Extract the (x, y) coordinate from the center of the cell holding the provided text.  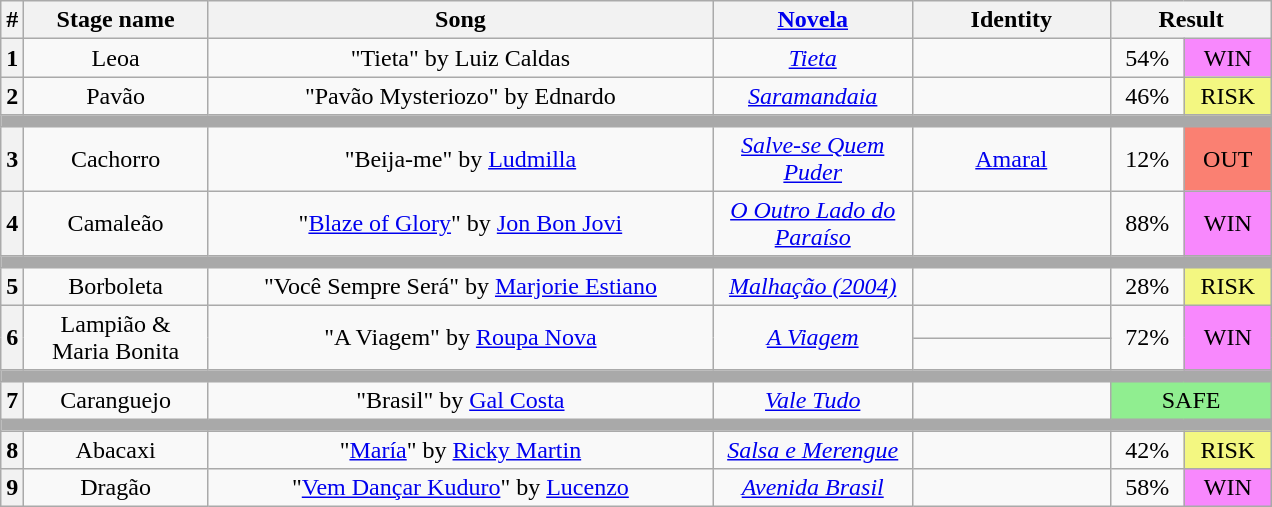
12% (1148, 158)
Malhação (2004) (812, 286)
A Viagem (812, 338)
"Brasil" by Gal Costa (460, 400)
"María" by Ricky Martin (460, 449)
OUT (1228, 158)
Identity (1012, 20)
"Beija-me" by Ludmilla (460, 158)
Borboleta (116, 286)
Song (460, 20)
Caranguejo (116, 400)
Tieta (812, 58)
54% (1148, 58)
Salve-se Quem Puder (812, 158)
"A Viagem" by Roupa Nova (460, 338)
"Você Sempre Será" by Marjorie Estiano (460, 286)
88% (1148, 224)
Lampião & Maria Bonita (116, 338)
"Pavão Mysteriozo" by Ednardo (460, 96)
46% (1148, 96)
2 (12, 96)
SAFE (1192, 400)
O Outro Lado do Paraíso (812, 224)
Saramandaia (812, 96)
Novela (812, 20)
Abacaxi (116, 449)
Stage name (116, 20)
Pavão (116, 96)
5 (12, 286)
# (12, 20)
Leoa (116, 58)
6 (12, 338)
"Blaze of Glory" by Jon Bon Jovi (460, 224)
8 (12, 449)
72% (1148, 338)
1 (12, 58)
Salsa e Merengue (812, 449)
Vale Tudo (812, 400)
4 (12, 224)
"Tieta" by Luiz Caldas (460, 58)
58% (1148, 488)
Avenida Brasil (812, 488)
"Vem Dançar Kuduro" by Lucenzo (460, 488)
3 (12, 158)
7 (12, 400)
Amaral (1012, 158)
Dragão (116, 488)
Result (1192, 20)
42% (1148, 449)
Camaleão (116, 224)
28% (1148, 286)
9 (12, 488)
Cachorro (116, 158)
